Identify which cell holds the provided text, then report its [x, y] central coordinate. 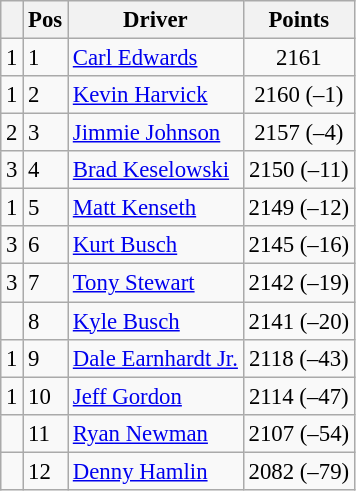
11 [46, 433]
2157 (–4) [298, 133]
Tony Stewart [156, 283]
2107 (–54) [298, 433]
Kurt Busch [156, 245]
2114 (–47) [298, 396]
12 [46, 471]
2160 (–1) [298, 95]
Carl Edwards [156, 58]
Dale Earnhardt Jr. [156, 358]
9 [46, 358]
2149 (–12) [298, 208]
10 [46, 396]
6 [46, 245]
2161 [298, 58]
Ryan Newman [156, 433]
Pos [46, 20]
2082 (–79) [298, 471]
Jimmie Johnson [156, 133]
8 [46, 321]
7 [46, 283]
2150 (–11) [298, 170]
Driver [156, 20]
2141 (–20) [298, 321]
Points [298, 20]
5 [46, 208]
Brad Keselowski [156, 170]
4 [46, 170]
2145 (–16) [298, 245]
2142 (–19) [298, 283]
Matt Kenseth [156, 208]
2118 (–43) [298, 358]
Kyle Busch [156, 321]
Kevin Harvick [156, 95]
Denny Hamlin [156, 471]
Jeff Gordon [156, 396]
